From the cell containing the given text, extract its center point as (X, Y) coordinate. 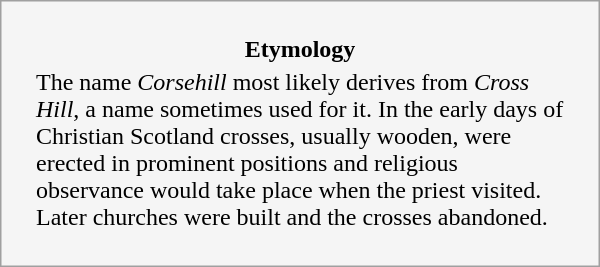
Etymology (300, 49)
